Locate the cell with the specified text and output its (X, Y) center coordinate. 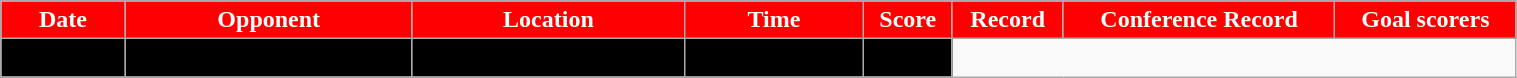
Score (908, 20)
Record (1008, 20)
Goal scorers (1426, 20)
Location (548, 20)
09/24/11 (63, 58)
Date (63, 20)
Time (774, 20)
3:00 p.m. ET (774, 58)
Opponent (268, 20)
Walter Brown Arena (548, 58)
Conference Record (1198, 20)
vs. Ottawa (PWHL) ^ (268, 58)
